Pinpoint the cell where the given text exists, returning its (x, y) midpoint coordinate. 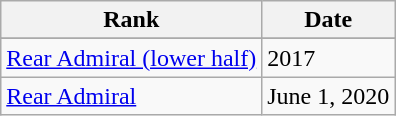
2017 (328, 58)
Rank (132, 20)
June 1, 2020 (328, 96)
Rear Admiral (132, 96)
Rear Admiral (lower half) (132, 58)
Date (328, 20)
